Return the [X, Y] coordinate for the center point of the cell that contains the specified text.  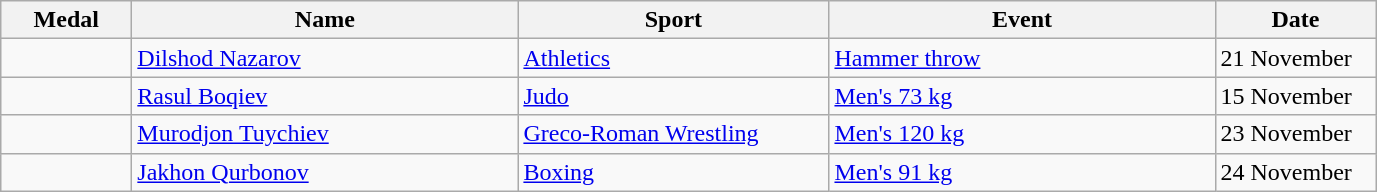
Sport [674, 20]
Athletics [674, 58]
Judo [674, 96]
Name [325, 20]
Rasul Boqiev [325, 96]
Men's 120 kg [1022, 134]
21 November [1296, 58]
Greco-Roman Wrestling [674, 134]
Event [1022, 20]
Boxing [674, 172]
24 November [1296, 172]
23 November [1296, 134]
Men's 73 kg [1022, 96]
Murodjon Tuychiev [325, 134]
Date [1296, 20]
Jakhon Qurbonov [325, 172]
Hammer throw [1022, 58]
15 November [1296, 96]
Men's 91 kg [1022, 172]
Medal [66, 20]
Dilshod Nazarov [325, 58]
